Determine the (X, Y) coordinate at the center of the cell enclosing the given text.  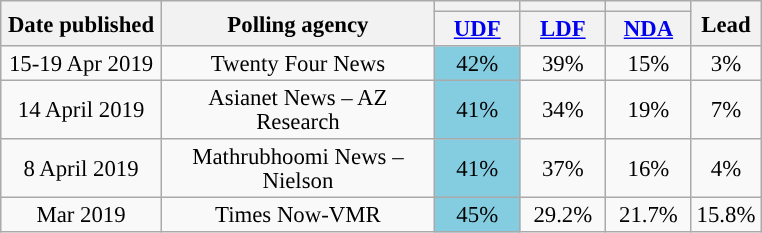
42% (477, 64)
8 April 2019 (82, 168)
19% (649, 110)
37% (563, 168)
NDA (649, 30)
LDF (563, 30)
Times Now-VMR (298, 216)
4% (726, 168)
15% (649, 64)
34% (563, 110)
14 April 2019 (82, 110)
15-19 Apr 2019 (82, 64)
UDF (477, 30)
7% (726, 110)
Lead (726, 24)
39% (563, 64)
15.8% (726, 216)
16% (649, 168)
29.2% (563, 216)
Asianet News – AZ Research (298, 110)
Mathrubhoomi News – Nielson (298, 168)
21.7% (649, 216)
45% (477, 216)
Date published (82, 24)
3% (726, 64)
Twenty Four News (298, 64)
Mar 2019 (82, 216)
Polling agency (298, 24)
